Find where the given text appears and provide that cell's center as (x, y) coordinate. 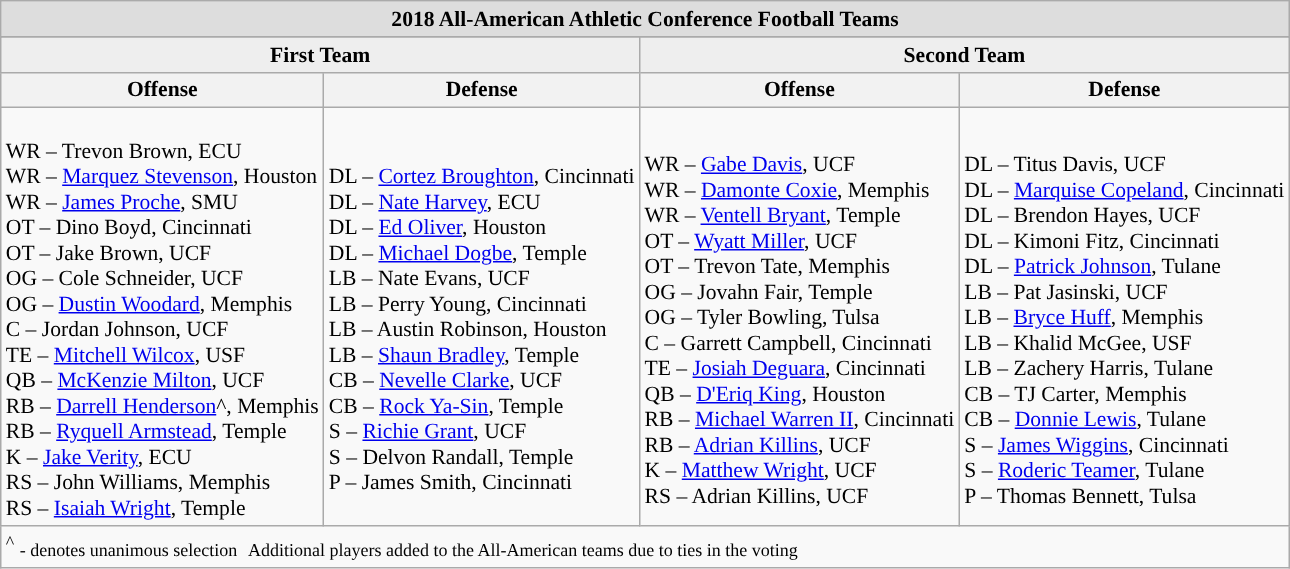
^ - denotes unanimous selection Additional players added to the All-American teams due to ties in the voting (646, 546)
Second Team (965, 55)
First Team (320, 55)
2018 All-American Athletic Conference Football Teams (646, 19)
